Capture the cell that displays the provided text and extract its [X, Y] central coordinate. 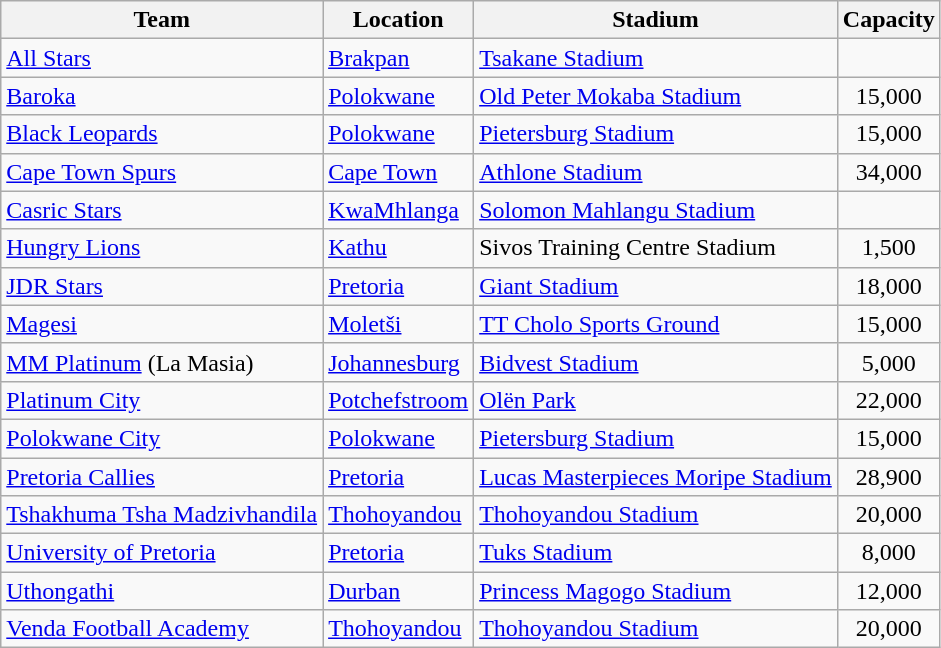
Casric Stars [162, 210]
Kathu [398, 248]
1,500 [888, 248]
Cape Town Spurs [162, 172]
TT Cholo Sports Ground [656, 324]
Location [398, 20]
Olën Park [656, 400]
22,000 [888, 400]
Baroka [162, 96]
Platinum City [162, 400]
Hungry Lions [162, 248]
Lucas Masterpieces Moripe Stadium [656, 477]
Durban [398, 591]
Tsakane Stadium [656, 58]
Solomon Mahlangu Stadium [656, 210]
12,000 [888, 591]
MM Platinum (La Masia) [162, 362]
Princess Magogo Stadium [656, 591]
Tshakhuma Tsha Madzivhandila [162, 515]
Venda Football Academy [162, 629]
Capacity [888, 20]
Bidvest Stadium [656, 362]
Cape Town [398, 172]
University of Pretoria [162, 553]
Magesi [162, 324]
Pretoria Callies [162, 477]
8,000 [888, 553]
KwaMhlanga [398, 210]
34,000 [888, 172]
Tuks Stadium [656, 553]
Team [162, 20]
Sivos Training Centre Stadium [656, 248]
5,000 [888, 362]
Black Leopards [162, 134]
Johannesburg [398, 362]
Uthongathi [162, 591]
All Stars [162, 58]
Brakpan [398, 58]
JDR Stars [162, 286]
Moletši [398, 324]
Potchefstroom [398, 400]
Giant Stadium [656, 286]
Polokwane City [162, 438]
Old Peter Mokaba Stadium [656, 96]
Stadium [656, 20]
28,900 [888, 477]
18,000 [888, 286]
Athlone Stadium [656, 172]
